Identify which cell holds the provided text, then report its (x, y) central coordinate. 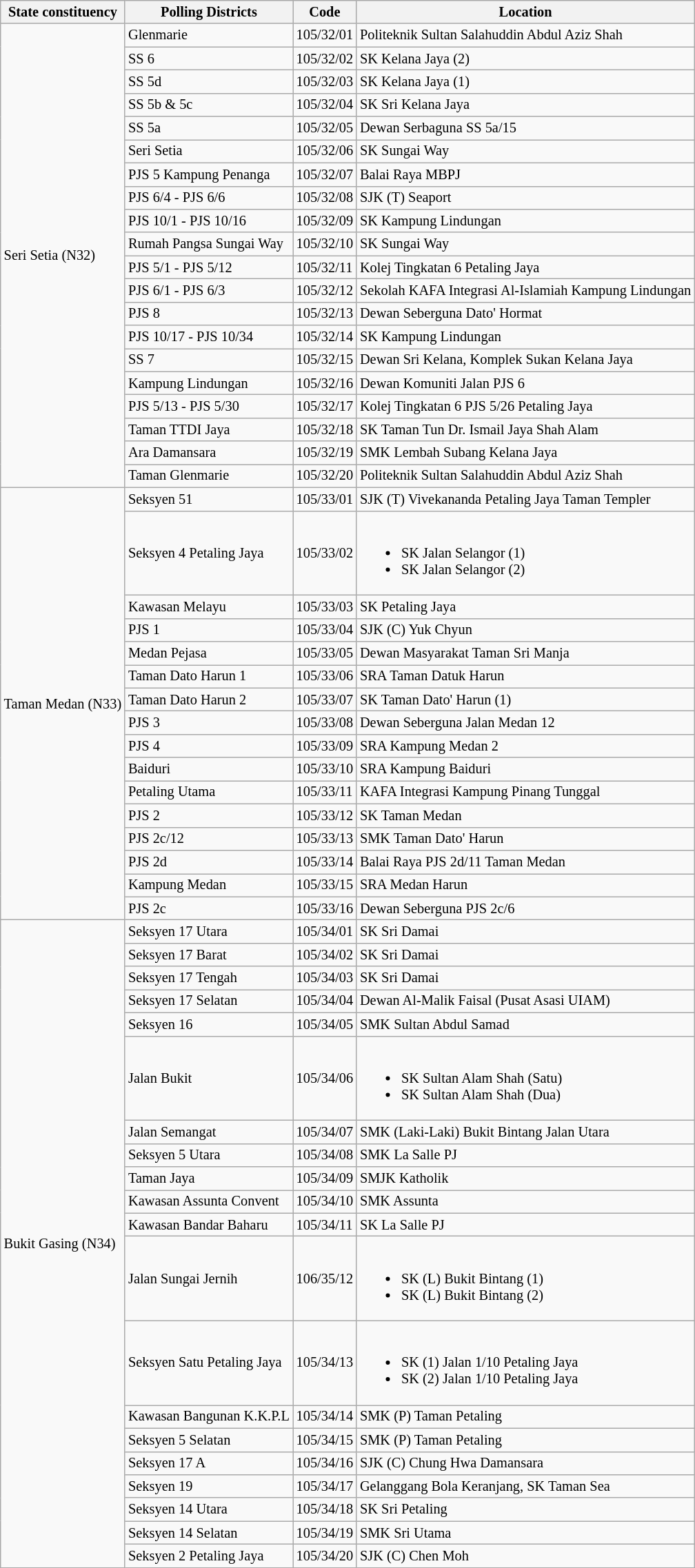
105/32/06 (325, 151)
Taman Dato Harun 1 (209, 676)
105/32/08 (325, 198)
105/34/13 (325, 1363)
SRA Taman Datuk Harun (525, 676)
SMK La Salle PJ (525, 1155)
PJS 5/13 - PJS 5/30 (209, 406)
105/33/14 (325, 862)
Kawasan Bandar Baharu (209, 1225)
Code (325, 12)
Seksyen 17 Tengah (209, 978)
PJS 10/1 - PJS 10/16 (209, 221)
Taman Medan (N33) (63, 703)
Seksyen 4 Petaling Jaya (209, 553)
Kawasan Assunta Convent (209, 1201)
Seksyen 17 Selatan (209, 1001)
SMK Sultan Abdul Samad (525, 1024)
Gelanggang Bola Keranjang, SK Taman Sea (525, 1486)
105/34/04 (325, 1001)
SK Kelana Jaya (1) (525, 81)
Jalan Sungai Jernih (209, 1278)
SMK Sri Utama (525, 1533)
Dewan Serbaguna SS 5a/15 (525, 128)
SJK (T) Seaport (525, 198)
105/34/02 (325, 955)
105/33/11 (325, 792)
105/34/09 (325, 1178)
KAFA Integrasi Kampung Pinang Tunggal (525, 792)
105/33/03 (325, 607)
PJS 6/4 - PJS 6/6 (209, 198)
105/32/04 (325, 105)
105/33/08 (325, 723)
105/34/01 (325, 931)
PJS 1 (209, 630)
105/34/15 (325, 1440)
Dewan Seberguna PJS 2c/6 (525, 908)
Dewan Sri Kelana, Komplek Sukan Kelana Jaya (525, 360)
105/34/16 (325, 1463)
PJS 3 (209, 723)
105/34/14 (325, 1416)
105/34/05 (325, 1024)
Seri Setia (N32) (63, 255)
SRA Medan Harun (525, 885)
105/32/05 (325, 128)
SMJK Katholik (525, 1178)
105/32/03 (325, 81)
105/34/19 (325, 1533)
105/32/09 (325, 221)
Medan Pejasa (209, 653)
Kampung Medan (209, 885)
Baiduri (209, 769)
SRA Kampung Baiduri (525, 769)
SK Sultan Alam Shah (Satu)SK Sultan Alam Shah (Dua) (525, 1078)
PJS 6/1 - PJS 6/3 (209, 290)
Dewan Masyarakat Taman Sri Manja (525, 653)
SK (1) Jalan 1/10 Petaling JayaSK (2) Jalan 1/10 Petaling Jaya (525, 1363)
105/32/02 (325, 59)
SK Taman Tun Dr. Ismail Jaya Shah Alam (525, 429)
Sekolah KAFA Integrasi Al-Islamiah Kampung Lindungan (525, 290)
PJS 2c/12 (209, 839)
Rumah Pangsa Sungai Way (209, 244)
Seksyen 16 (209, 1024)
105/33/04 (325, 630)
106/35/12 (325, 1278)
105/33/09 (325, 746)
Kawasan Bangunan K.K.P.L (209, 1416)
PJS 4 (209, 746)
SS 5a (209, 128)
SK La Salle PJ (525, 1225)
SK Jalan Selangor (1)SK Jalan Selangor (2) (525, 553)
SJK (C) Chung Hwa Damansara (525, 1463)
105/32/20 (325, 476)
Seksyen 51 (209, 499)
Seksyen Satu Petaling Jaya (209, 1363)
SK Petaling Jaya (525, 607)
105/32/07 (325, 174)
SS 6 (209, 59)
105/34/10 (325, 1201)
SK Sri Petaling (525, 1509)
105/33/13 (325, 839)
PJS 5 Kampung Penanga (209, 174)
Dewan Al-Malik Faisal (Pusat Asasi UIAM) (525, 1001)
Location (525, 12)
Kolej Tingkatan 6 PJS 5/26 Petaling Jaya (525, 406)
105/34/03 (325, 978)
105/33/07 (325, 700)
105/32/10 (325, 244)
SK Taman Medan (525, 815)
105/32/15 (325, 360)
Kolej Tingkatan 6 Petaling Jaya (525, 267)
SJK (T) Vivekananda Petaling Jaya Taman Templer (525, 499)
SS 7 (209, 360)
105/32/12 (325, 290)
PJS 2 (209, 815)
Balai Raya PJS 2d/11 Taman Medan (525, 862)
SRA Kampung Medan 2 (525, 746)
105/33/12 (325, 815)
SK (L) Bukit Bintang (1)SK (L) Bukit Bintang (2) (525, 1278)
Seksyen 17 Barat (209, 955)
Seri Setia (209, 151)
Dewan Seberguna Dato' Hormat (525, 314)
SK Taman Dato' Harun (1) (525, 700)
Jalan Semangat (209, 1132)
SS 5d (209, 81)
Ara Damansara (209, 453)
105/33/06 (325, 676)
105/32/18 (325, 429)
105/33/05 (325, 653)
Taman Glenmarie (209, 476)
Seksyen 19 (209, 1486)
Jalan Bukit (209, 1078)
SMK Taman Dato' Harun (525, 839)
Balai Raya MBPJ (525, 174)
105/34/17 (325, 1486)
Kawasan Melayu (209, 607)
SK Kelana Jaya (2) (525, 59)
Taman TTDI Jaya (209, 429)
Dewan Komuniti Jalan PJS 6 (525, 383)
PJS 5/1 - PJS 5/12 (209, 267)
105/32/19 (325, 453)
105/32/13 (325, 314)
SMK Assunta (525, 1201)
SJK (C) Chen Moh (525, 1556)
Kampung Lindungan (209, 383)
105/34/08 (325, 1155)
105/32/11 (325, 267)
Seksyen 14 Utara (209, 1509)
105/33/10 (325, 769)
Seksyen 17 Utara (209, 931)
105/32/14 (325, 337)
SJK (C) Yuk Chyun (525, 630)
Polling Districts (209, 12)
105/34/18 (325, 1509)
105/32/16 (325, 383)
105/34/20 (325, 1556)
Taman Dato Harun 2 (209, 700)
PJS 2c (209, 908)
PJS 8 (209, 314)
Seksyen 2 Petaling Jaya (209, 1556)
Dewan Seberguna Jalan Medan 12 (525, 723)
Seksyen 5 Selatan (209, 1440)
Seksyen 17 A (209, 1463)
Seksyen 14 Selatan (209, 1533)
105/33/15 (325, 885)
SS 5b & 5c (209, 105)
Petaling Utama (209, 792)
Bukit Gasing (N34) (63, 1243)
105/34/07 (325, 1132)
105/34/11 (325, 1225)
105/33/16 (325, 908)
Taman Jaya (209, 1178)
PJS 10/17 - PJS 10/34 (209, 337)
105/32/01 (325, 35)
105/33/01 (325, 499)
105/32/17 (325, 406)
SK Sri Kelana Jaya (525, 105)
SMK (Laki-Laki) Bukit Bintang Jalan Utara (525, 1132)
105/33/02 (325, 553)
State constituency (63, 12)
105/34/06 (325, 1078)
PJS 2d (209, 862)
Seksyen 5 Utara (209, 1155)
Glenmarie (209, 35)
SMK Lembah Subang Kelana Jaya (525, 453)
